Pinpoint the cell where the given text exists, returning its [x, y] midpoint coordinate. 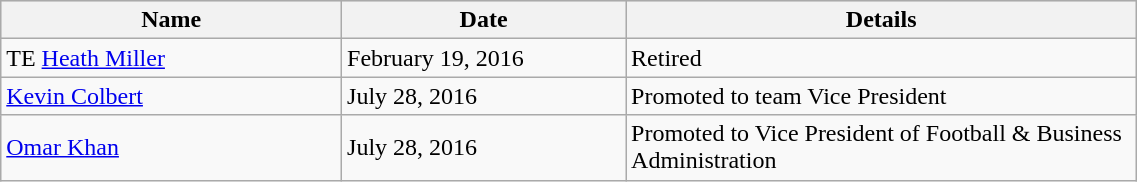
Promoted to Vice President of Football & Business Administration [882, 148]
Name [172, 20]
Kevin Colbert [172, 96]
Omar Khan [172, 148]
Promoted to team Vice President [882, 96]
TE Heath Miller [172, 58]
February 19, 2016 [484, 58]
Date [484, 20]
Details [882, 20]
Retired [882, 58]
